Capture the cell that displays the provided text and extract its [x, y] central coordinate. 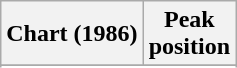
Peakposition [189, 34]
Chart (1986) [72, 34]
